Output the (x, y) coordinate of the center of the cell containing the given text.  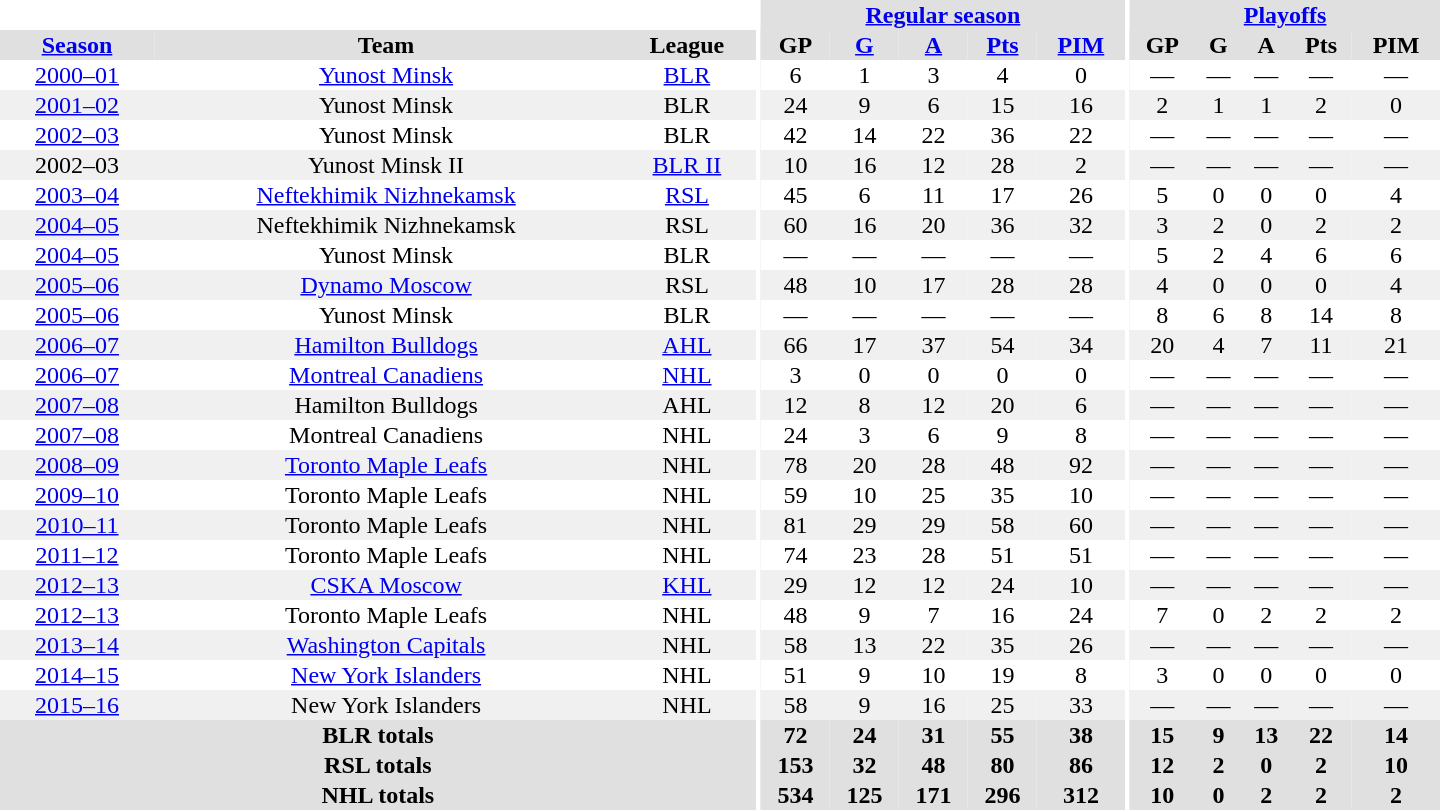
55 (1002, 735)
KHL (686, 585)
BLR II (686, 165)
2000–01 (77, 75)
Dynamo Moscow (386, 285)
NHL totals (378, 795)
78 (796, 465)
312 (1081, 795)
54 (1002, 345)
Yunost Minsk II (386, 165)
Playoffs (1285, 15)
31 (934, 735)
153 (796, 765)
59 (796, 495)
34 (1081, 345)
72 (796, 735)
2008–09 (77, 465)
Washington Capitals (386, 645)
Team (386, 45)
BLR totals (378, 735)
CSKA Moscow (386, 585)
Regular season (943, 15)
74 (796, 555)
42 (796, 135)
534 (796, 795)
2003–04 (77, 195)
23 (864, 555)
RSL totals (378, 765)
2011–12 (77, 555)
80 (1002, 765)
21 (1396, 345)
2014–15 (77, 675)
2013–14 (77, 645)
45 (796, 195)
Season (77, 45)
66 (796, 345)
296 (1002, 795)
38 (1081, 735)
2015–16 (77, 705)
33 (1081, 705)
37 (934, 345)
125 (864, 795)
2009–10 (77, 495)
171 (934, 795)
2001–02 (77, 105)
92 (1081, 465)
League (686, 45)
86 (1081, 765)
81 (796, 525)
19 (1002, 675)
2010–11 (77, 525)
